Identify which cell holds the provided text, then report its (x, y) central coordinate. 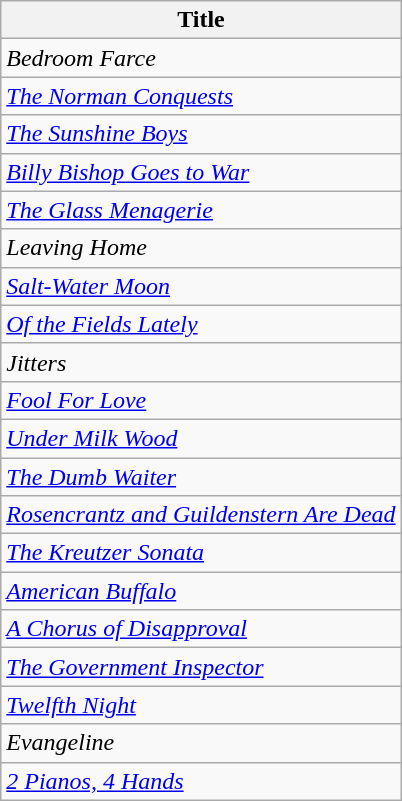
Fool For Love (201, 400)
The Government Inspector (201, 667)
Of the Fields Lately (201, 324)
Bedroom Farce (201, 58)
Leaving Home (201, 248)
Evangeline (201, 743)
The Kreutzer Sonata (201, 553)
Jitters (201, 362)
2 Pianos, 4 Hands (201, 781)
The Dumb Waiter (201, 477)
American Buffalo (201, 591)
Salt-Water Moon (201, 286)
Twelfth Night (201, 705)
Rosencrantz and Guildenstern Are Dead (201, 515)
Title (201, 20)
A Chorus of Disapproval (201, 629)
The Glass Menagerie (201, 210)
Billy Bishop Goes to War (201, 172)
The Norman Conquests (201, 96)
The Sunshine Boys (201, 134)
Under Milk Wood (201, 438)
